Capture the cell that displays the provided text and extract its (x, y) central coordinate. 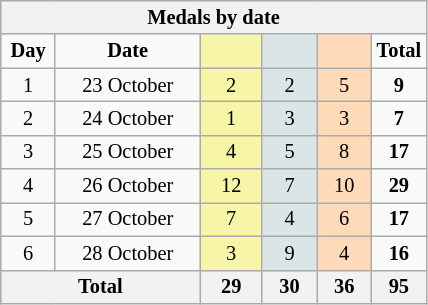
27 October (128, 219)
30 (290, 287)
36 (344, 287)
28 October (128, 253)
8 (344, 152)
Day (28, 51)
26 October (128, 186)
10 (344, 186)
12 (231, 186)
95 (400, 287)
23 October (128, 85)
24 October (128, 118)
Medals by date (214, 17)
Date (128, 51)
16 (400, 253)
25 October (128, 152)
